Locate the cell with the specified text and output its (x, y) center coordinate. 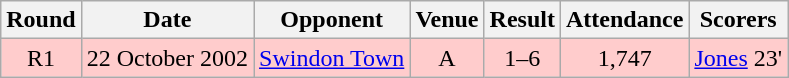
1,747 (624, 58)
R1 (41, 58)
Result (522, 20)
1–6 (522, 58)
Attendance (624, 20)
Jones 23' (738, 58)
Date (167, 20)
Scorers (738, 20)
22 October 2002 (167, 58)
Venue (447, 20)
Opponent (332, 20)
A (447, 58)
Round (41, 20)
Swindon Town (332, 58)
